Identify which cell holds the provided text, then report its [x, y] central coordinate. 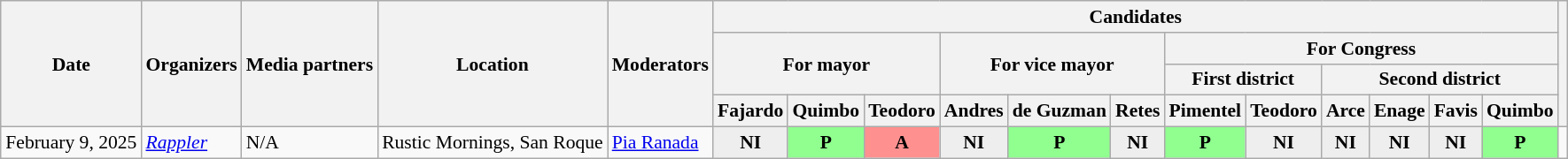
February 9, 2025 [71, 143]
Andres [974, 111]
Arce [1346, 111]
Media partners [310, 64]
Candidates [1136, 17]
For vice mayor [1052, 64]
Date [71, 64]
Organizers [191, 64]
Favis [1456, 111]
Moderators [661, 64]
Rustic Mornings, San Roque [493, 143]
Location [493, 64]
A [902, 143]
Second district [1440, 79]
For Congress [1361, 49]
Pimentel [1205, 111]
Pia Ranada [661, 143]
Retes [1137, 111]
Fajardo [750, 111]
First district [1242, 79]
Rappler [191, 143]
de Guzman [1060, 111]
For mayor [827, 64]
N/A [310, 143]
Enage [1400, 111]
